Extract the (x, y) coordinate from the center of the cell holding the provided text.  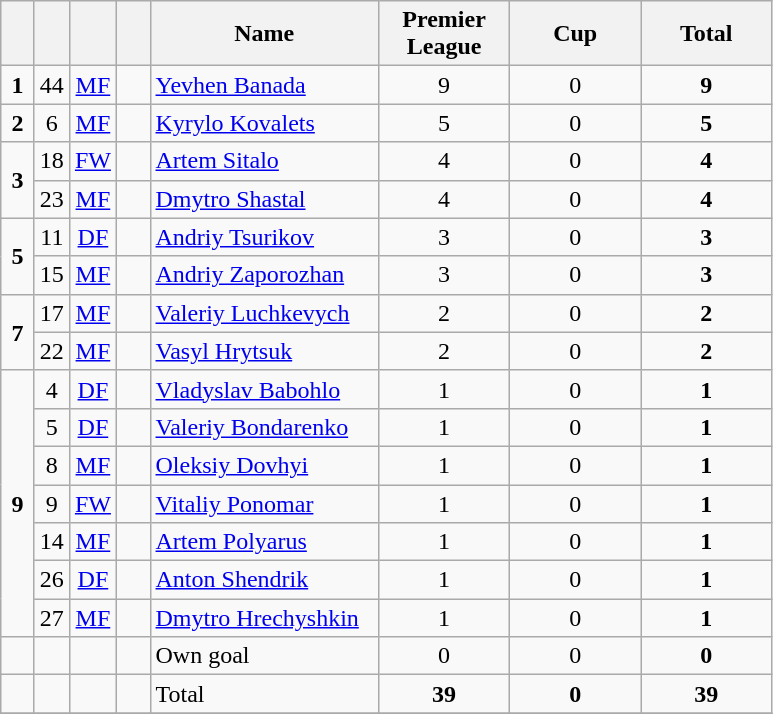
Yevhen Banada (264, 85)
15 (52, 275)
Cup (576, 34)
27 (52, 618)
Dmytro Hrechyshkin (264, 618)
6 (52, 123)
Name (264, 34)
Vladyslav Babohlo (264, 389)
Anton Shendrik (264, 580)
22 (52, 351)
44 (52, 85)
Vitaliy Ponomar (264, 503)
Kyrylo Kovalets (264, 123)
23 (52, 199)
Premier League (444, 34)
Andriy Tsurikov (264, 237)
Artem Polyarus (264, 542)
8 (52, 465)
Dmytro Shastal (264, 199)
26 (52, 580)
14 (52, 542)
Andriy Zaporozhan (264, 275)
Valeriy Bondarenko (264, 427)
Vasyl Hrytsuk (264, 351)
11 (52, 237)
Own goal (264, 656)
Valeriy Luchkevych (264, 313)
17 (52, 313)
Artem Sitalo (264, 161)
Oleksiy Dovhyi (264, 465)
7 (18, 332)
18 (52, 161)
